Determine the [X, Y] coordinate at the center of the cell enclosing the given text.  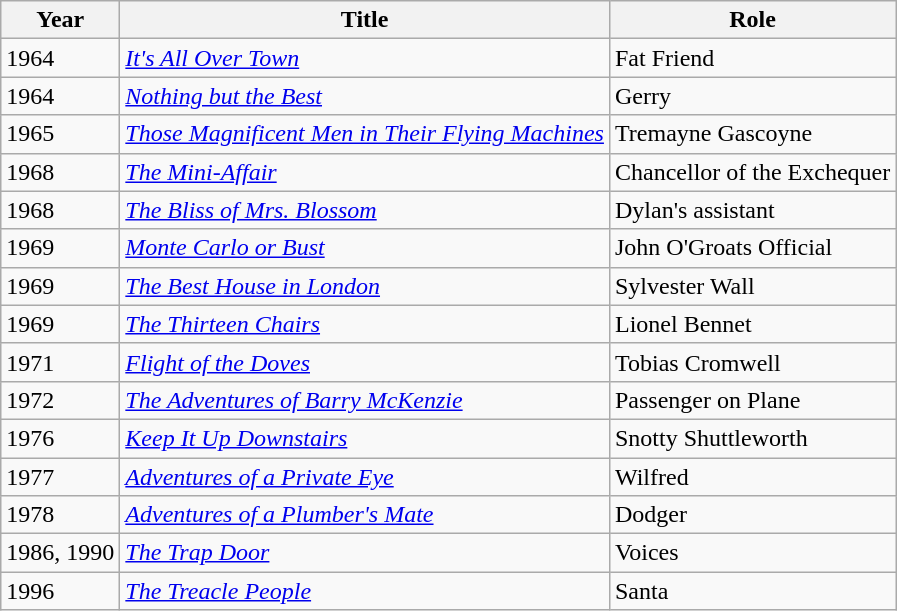
Flight of the Doves [365, 362]
Fat Friend [752, 58]
John O'Groats Official [752, 248]
The Bliss of Mrs. Blossom [365, 210]
1977 [60, 477]
The Thirteen Chairs [365, 324]
Passenger on Plane [752, 400]
The Best House in London [365, 286]
Title [365, 20]
The Treacle People [365, 591]
Wilfred [752, 477]
Year [60, 20]
Santa [752, 591]
Adventures of a Plumber's Mate [365, 515]
1986, 1990 [60, 553]
The Adventures of Barry McKenzie [365, 400]
Sylvester Wall [752, 286]
Chancellor of the Exchequer [752, 172]
It's All Over Town [365, 58]
1996 [60, 591]
Dodger [752, 515]
Voices [752, 553]
1978 [60, 515]
Snotty Shuttleworth [752, 438]
Those Magnificent Men in Their Flying Machines [365, 134]
Dylan's assistant [752, 210]
Monte Carlo or Bust [365, 248]
Keep It Up Downstairs [365, 438]
Lionel Bennet [752, 324]
The Trap Door [365, 553]
Tobias Cromwell [752, 362]
Adventures of a Private Eye [365, 477]
The Mini-Affair [365, 172]
Nothing but the Best [365, 96]
Role [752, 20]
1965 [60, 134]
Gerry [752, 96]
1971 [60, 362]
1972 [60, 400]
1976 [60, 438]
Tremayne Gascoyne [752, 134]
